Capture the cell that displays the provided text and extract its (X, Y) central coordinate. 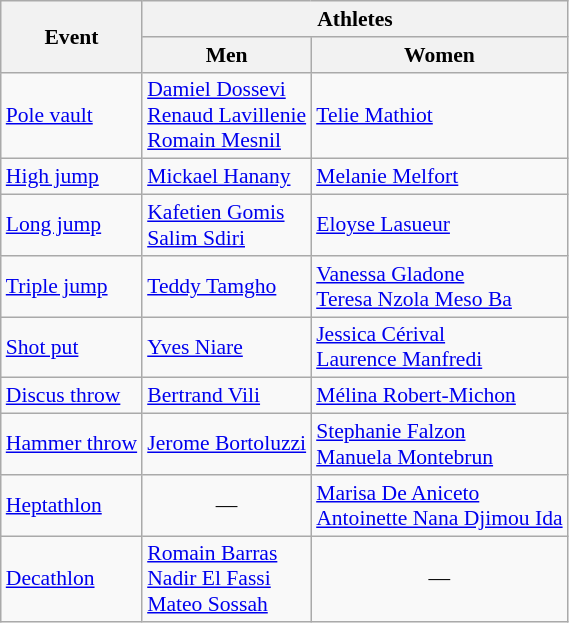
Decathlon (72, 580)
Yves Niare (226, 348)
Shot put (72, 348)
Telie Mathiot (439, 116)
Women (439, 55)
Athletes (354, 19)
Romain BarrasNadir El FassiMateo Sossah (226, 580)
Damiel DosseviRenaud LavillenieRomain Mesnil (226, 116)
Heptathlon (72, 506)
Pole vault (72, 116)
Long jump (72, 226)
Jerome Bortoluzzi (226, 444)
Stephanie FalzonManuela Montebrun (439, 444)
Bertrand Vili (226, 396)
Mélina Robert-Michon (439, 396)
Kafetien GomisSalim Sdiri (226, 226)
Triple jump (72, 286)
Melanie Melfort (439, 177)
Teddy Tamgho (226, 286)
Event (72, 36)
Men (226, 55)
Hammer throw (72, 444)
High jump (72, 177)
Jessica CérivalLaurence Manfredi (439, 348)
Mickael Hanany (226, 177)
Eloyse Lasueur (439, 226)
Marisa De AnicetoAntoinette Nana Djimou Ida (439, 506)
Discus throw (72, 396)
Vanessa GladoneTeresa Nzola Meso Ba (439, 286)
